Return (x, y) of the center of cell containing provided text 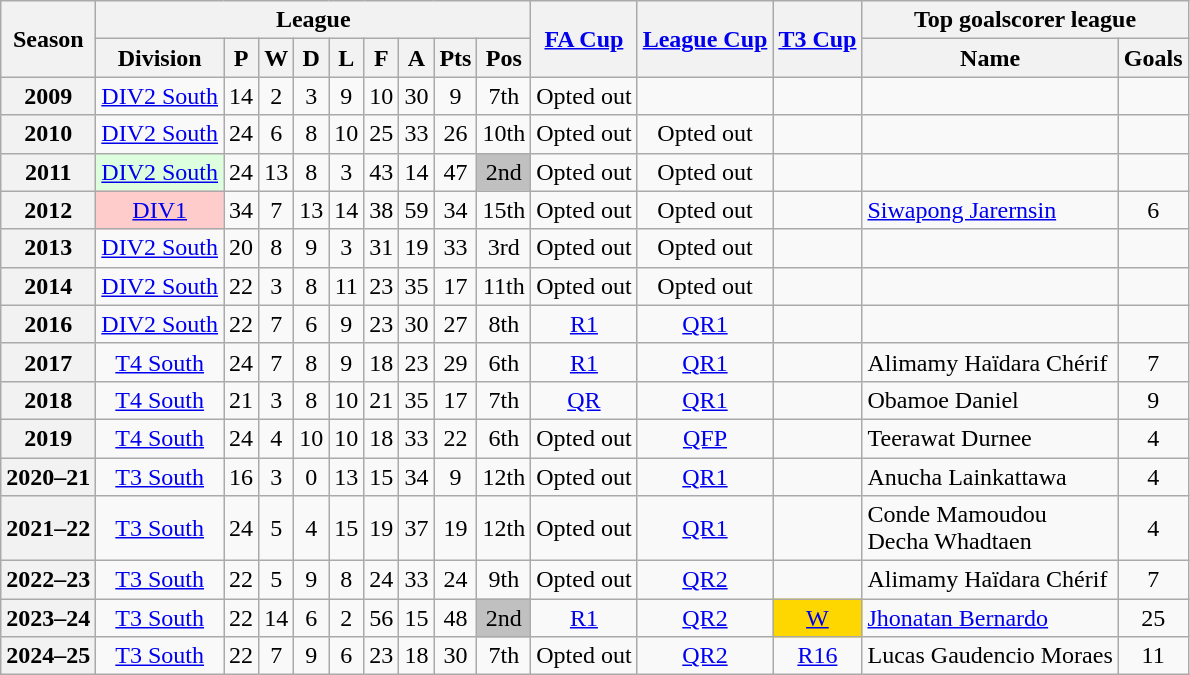
2024–25 (48, 656)
56 (382, 618)
38 (382, 210)
29 (456, 362)
2011 (48, 172)
2020–21 (48, 477)
20 (242, 248)
16 (242, 477)
Goals (1153, 58)
QR (584, 400)
Anucha Lainkattawa (990, 477)
3rd (504, 248)
F (382, 58)
2013 (48, 248)
Name (990, 58)
Conde Mamoudou Decha Whadtaen (990, 528)
2019 (48, 438)
FA Cup (584, 39)
8th (504, 324)
48 (456, 618)
2017 (48, 362)
D (312, 58)
Division (160, 58)
2022–23 (48, 580)
26 (456, 134)
QFP (705, 438)
League (314, 20)
R16 (818, 656)
Pts (456, 58)
2010 (48, 134)
Season (48, 39)
Obamoe Daniel (990, 400)
DIV1 (160, 210)
0 (312, 477)
31 (382, 248)
League Cup (705, 39)
Pos (504, 58)
2023–24 (48, 618)
2021–22 (48, 528)
2016 (48, 324)
15th (504, 210)
Top goalscorer league (1025, 20)
9th (504, 580)
Jhonatan Bernardo (990, 618)
P (242, 58)
Teerawat Durnee (990, 438)
Lucas Gaudencio Moraes (990, 656)
A (416, 58)
11th (504, 286)
Siwapong Jarernsin (990, 210)
2009 (48, 96)
10th (504, 134)
59 (416, 210)
2014 (48, 286)
47 (456, 172)
L (346, 58)
27 (456, 324)
2018 (48, 400)
2012 (48, 210)
37 (416, 528)
T3 Cup (818, 39)
43 (382, 172)
